Locate the cell with the specified text and output its [X, Y] center coordinate. 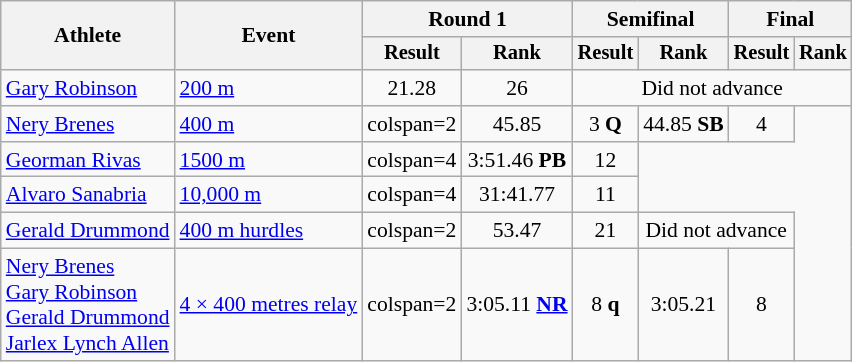
Georman Rivas [88, 160]
Nery BrenesGary RobinsonGerald DrummondJarlex Lynch Allen [88, 305]
26 [516, 88]
Final [790, 19]
Nery Brenes [88, 124]
3:05.11 NR [516, 305]
31:41.77 [516, 195]
12 [606, 160]
21.28 [412, 88]
4 [762, 124]
Alvaro Sanabria [88, 195]
1500 m [269, 160]
8 q [606, 305]
3 Q [606, 124]
3:05.21 [684, 305]
400 m [269, 124]
3:51.46 PB [516, 160]
53.47 [516, 231]
10,000 m [269, 195]
21 [606, 231]
Round 1 [467, 19]
11 [606, 195]
400 m hurdles [269, 231]
200 m [269, 88]
45.85 [516, 124]
Gary Robinson [88, 88]
8 [762, 305]
4 × 400 metres relay [269, 305]
Gerald Drummond [88, 231]
Semifinal [651, 19]
44.85 SB [684, 124]
Event [269, 36]
Athlete [88, 36]
